Detect which cell encompasses the target text, then output its [X, Y] center coordinate. 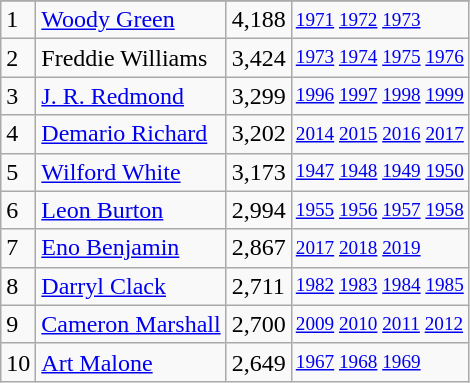
4 [18, 134]
9 [18, 324]
1982 1983 1984 1985 [380, 286]
1967 1968 1969 [380, 362]
1947 1948 1949 1950 [380, 172]
2,649 [258, 362]
1996 1997 1998 1999 [380, 96]
5 [18, 172]
4,188 [258, 20]
2017 2018 2019 [380, 248]
2009 2010 2011 2012 [380, 324]
Leon Burton [131, 210]
Demario Richard [131, 134]
3 [18, 96]
3,299 [258, 96]
2 [18, 58]
Eno Benjamin [131, 248]
8 [18, 286]
7 [18, 248]
2,700 [258, 324]
3,424 [258, 58]
2014 2015 2016 2017 [380, 134]
Wilford White [131, 172]
Art Malone [131, 362]
2,867 [258, 248]
Woody Green [131, 20]
1 [18, 20]
1971 1972 1973 [380, 20]
Freddie Williams [131, 58]
3,202 [258, 134]
2,711 [258, 286]
3,173 [258, 172]
Darryl Clack [131, 286]
J. R. Redmond [131, 96]
6 [18, 210]
10 [18, 362]
Cameron Marshall [131, 324]
2,994 [258, 210]
1973 1974 1975 1976 [380, 58]
1955 1956 1957 1958 [380, 210]
